For the text-containing cell, return its midpoint in [x, y] coordinate format. 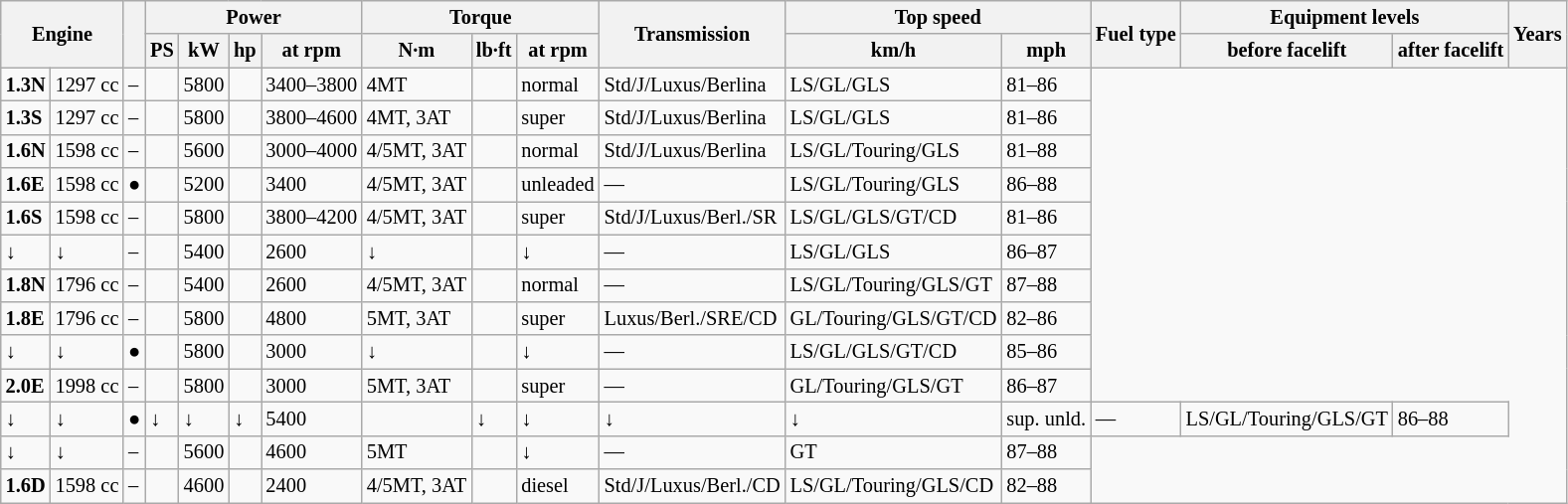
81–88 [1046, 151]
GL/Touring/GLS/GT/CD [894, 318]
kW [204, 51]
after facelift [1451, 51]
sup. unld. [1046, 419]
3400–3800 [310, 84]
before facelift [1287, 51]
1.3S [26, 117]
2.0E [26, 386]
3800–4600 [310, 117]
1.6D [26, 486]
1.6E [26, 185]
3000–4000 [310, 151]
Power [254, 17]
Years [1537, 34]
1.6S [26, 218]
Transmission [692, 34]
km/h [894, 51]
3400 [310, 185]
82–88 [1046, 486]
82–86 [1046, 318]
Std/J/Luxus/Berl./CD [692, 486]
Fuel type [1135, 34]
lb·ft [493, 51]
85–86 [1046, 352]
unleaded [557, 185]
Top speed [939, 17]
1.3N [26, 84]
Std/J/Luxus/Berl./SR [692, 218]
1.8E [26, 318]
1998 cc [87, 386]
Luxus/Berl./SRE/CD [692, 318]
LS/GL/Touring/GLS/CD [894, 486]
PS [161, 51]
hp [245, 51]
1.8N [26, 285]
diesel [557, 486]
GT [894, 452]
4MT, 3AT [417, 117]
4MT [417, 84]
mph [1046, 51]
5200 [204, 185]
N·m [417, 51]
Engine [63, 34]
1.6N [26, 151]
Equipment levels [1345, 17]
GL/Touring/GLS/GT [894, 386]
5MT [417, 452]
3800–4200 [310, 218]
2400 [310, 486]
4800 [310, 318]
Torque [481, 17]
